Extract the [X, Y] coordinate from the center of the cell holding the provided text.  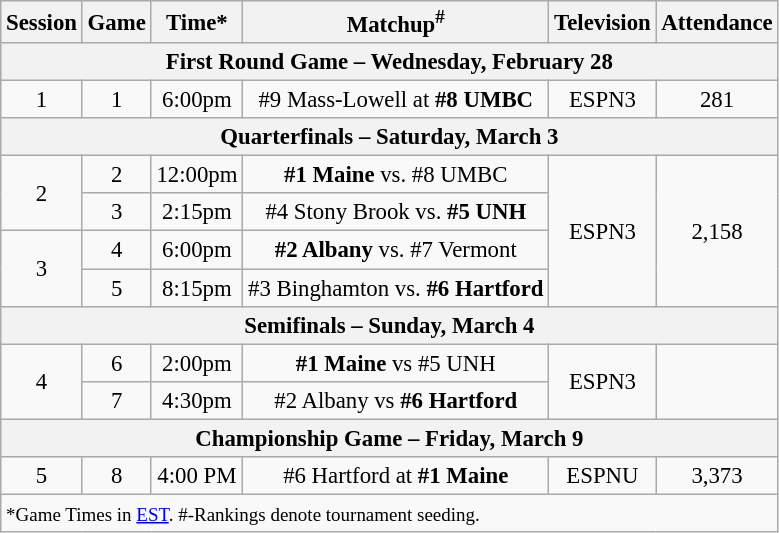
2:15pm [197, 213]
6 [116, 363]
#2 Albany vs. #7 Vermont [396, 250]
Attendance [717, 22]
First Round Game – Wednesday, February 28 [390, 62]
8:15pm [197, 288]
#1 Maine vs. #8 UMBC [396, 175]
2,158 [717, 231]
ESPNU [602, 476]
Television [602, 22]
Matchup# [396, 22]
281 [717, 100]
#4 Stony Brook vs. #5 UNH [396, 213]
Championship Game – Friday, March 9 [390, 438]
2:00pm [197, 363]
4:30pm [197, 400]
#9 Mass-Lowell at #8 UMBC [396, 100]
#3 Binghamton vs. #6 Hartford [396, 288]
12:00pm [197, 175]
#6 Hartford at #1 Maine [396, 476]
Game [116, 22]
3,373 [717, 476]
8 [116, 476]
4:00 PM [197, 476]
Semifinals – Sunday, March 4 [390, 325]
7 [116, 400]
Time* [197, 22]
Session [42, 22]
*Game Times in EST. #-Rankings denote tournament seeding. [390, 513]
#1 Maine vs #5 UNH [396, 363]
Quarterfinals – Saturday, March 3 [390, 137]
#2 Albany vs #6 Hartford [396, 400]
